From the cell containing the given text, extract its center point as [X, Y] coordinate. 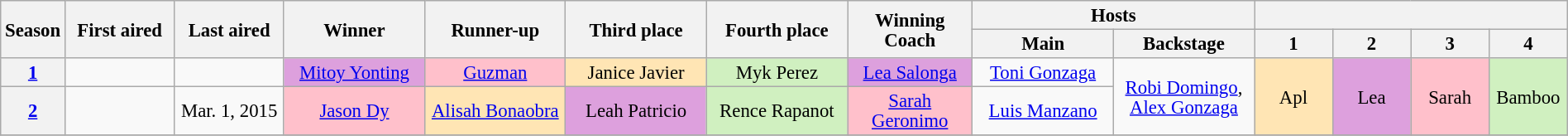
Backstage [1183, 45]
Bamboo [1528, 96]
3 [1451, 45]
Guzman [495, 73]
Mitoy Yonting [354, 73]
Third place [636, 30]
Hosts [1113, 15]
Toni Gonzaga [1043, 73]
Sarah Geronimo [910, 111]
Runner-up [495, 30]
Fourth place [777, 30]
Winning Coach [910, 30]
Apl [1293, 96]
Rence Rapanot [777, 111]
Mar. 1, 2015 [229, 111]
Janice Javier [636, 73]
First aired [119, 30]
Main [1043, 45]
Sarah [1451, 96]
Myk Perez [777, 73]
Season [33, 30]
4 [1528, 45]
Last aired [229, 30]
Alisah Bonaobra [495, 111]
Robi Domingo, Alex Gonzaga [1183, 96]
Luis Manzano [1043, 111]
Leah Patricio [636, 111]
Winner [354, 30]
Lea Salonga [910, 73]
Jason Dy [354, 111]
Lea [1371, 96]
